Identify which cell holds the provided text, then report its (X, Y) central coordinate. 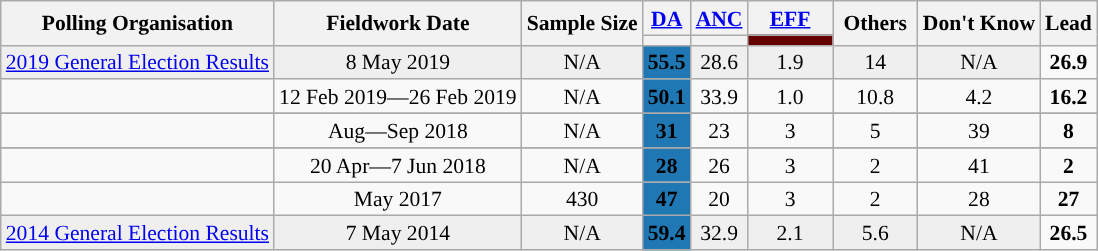
EFF (790, 18)
4.2 (979, 97)
28.6 (720, 62)
1.0 (790, 97)
2.1 (790, 233)
5 (876, 131)
12 Feb 2019—26 Feb 2019 (398, 97)
55.5 (667, 62)
5.6 (876, 233)
Sample Size (582, 23)
39 (979, 131)
26 (720, 165)
Polling Organisation (138, 23)
47 (667, 199)
2014 General Election Results (138, 233)
2019 General Election Results (138, 62)
59.4 (667, 233)
26.9 (1068, 62)
26.5 (1068, 233)
31 (667, 131)
33.9 (720, 97)
16.2 (1068, 97)
430 (582, 199)
Lead (1068, 23)
50.1 (667, 97)
8 May 2019 (398, 62)
20 Apr—7 Jun 2018 (398, 165)
Fieldwork Date (398, 23)
10.8 (876, 97)
Don't Know (979, 23)
DA (667, 18)
Aug—Sep 2018 (398, 131)
41 (979, 165)
1.9 (790, 62)
8 (1068, 131)
May 2017 (398, 199)
20 (720, 199)
14 (876, 62)
ANC (720, 18)
7 May 2014 (398, 233)
27 (1068, 199)
23 (720, 131)
32.9 (720, 233)
Others (876, 23)
